Extract the (x, y) coordinate from the center of the cell holding the provided text.  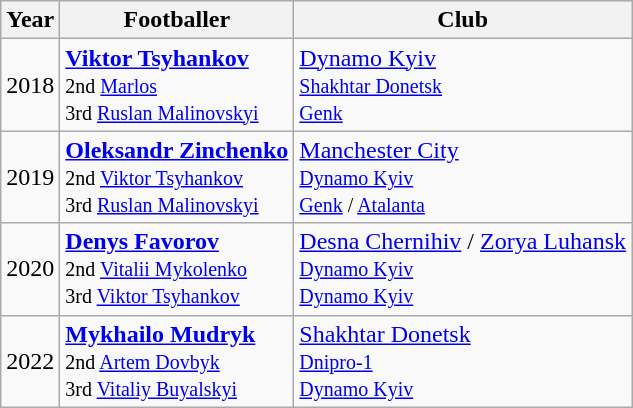
2022 (30, 361)
Desna Chernihiv / Zorya Luhansk Dynamo Kyiv Dynamo Kyiv (463, 269)
Mykhailo Mudryk2nd Artem Dovbyk3rd Vitaliy Buyalskyi (177, 361)
Oleksandr Zinchenko2nd Viktor Tsyhankov3rd Ruslan Malinovskyi (177, 177)
2018 (30, 85)
Viktor Tsyhankov2nd Marlos3rd Ruslan Malinovskyi (177, 85)
Footballer (177, 20)
Dynamo Kyiv Shakhtar Donetsk Genk (463, 85)
2019 (30, 177)
Year (30, 20)
Manchester City Dynamo Kyiv Genk / Atalanta (463, 177)
Club (463, 20)
Shakhtar Donetsk Dnipro-1 Dynamo Kyiv (463, 361)
Denys Favorov2nd Vitalii Mykolenko3rd Viktor Tsyhankov (177, 269)
2020 (30, 269)
